Find where the given text appears and provide that cell's center as (x, y) coordinate. 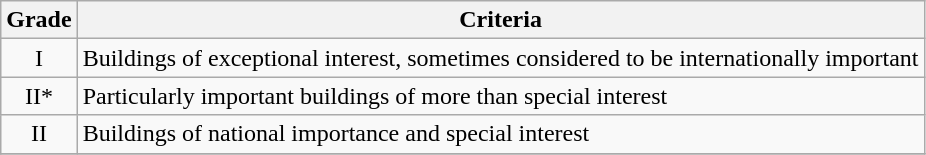
Criteria (500, 20)
Buildings of national importance and special interest (500, 134)
II* (39, 96)
I (39, 58)
Particularly important buildings of more than special interest (500, 96)
Buildings of exceptional interest, sometimes considered to be internationally important (500, 58)
II (39, 134)
Grade (39, 20)
